Output the (x, y) coordinate of the center of the cell containing the given text.  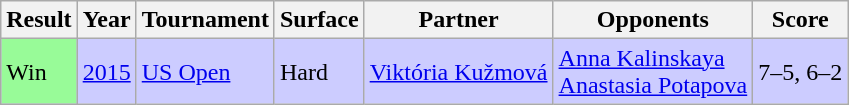
Score (800, 20)
Partner (458, 20)
2015 (106, 72)
Opponents (653, 20)
Tournament (205, 20)
Anna Kalinskaya Anastasia Potapova (653, 72)
Viktória Kužmová (458, 72)
7–5, 6–2 (800, 72)
Hard (319, 72)
Year (106, 20)
Result (39, 20)
Win (39, 72)
US Open (205, 72)
Surface (319, 20)
